Pinpoint the cell where the given text exists, returning its [X, Y] midpoint coordinate. 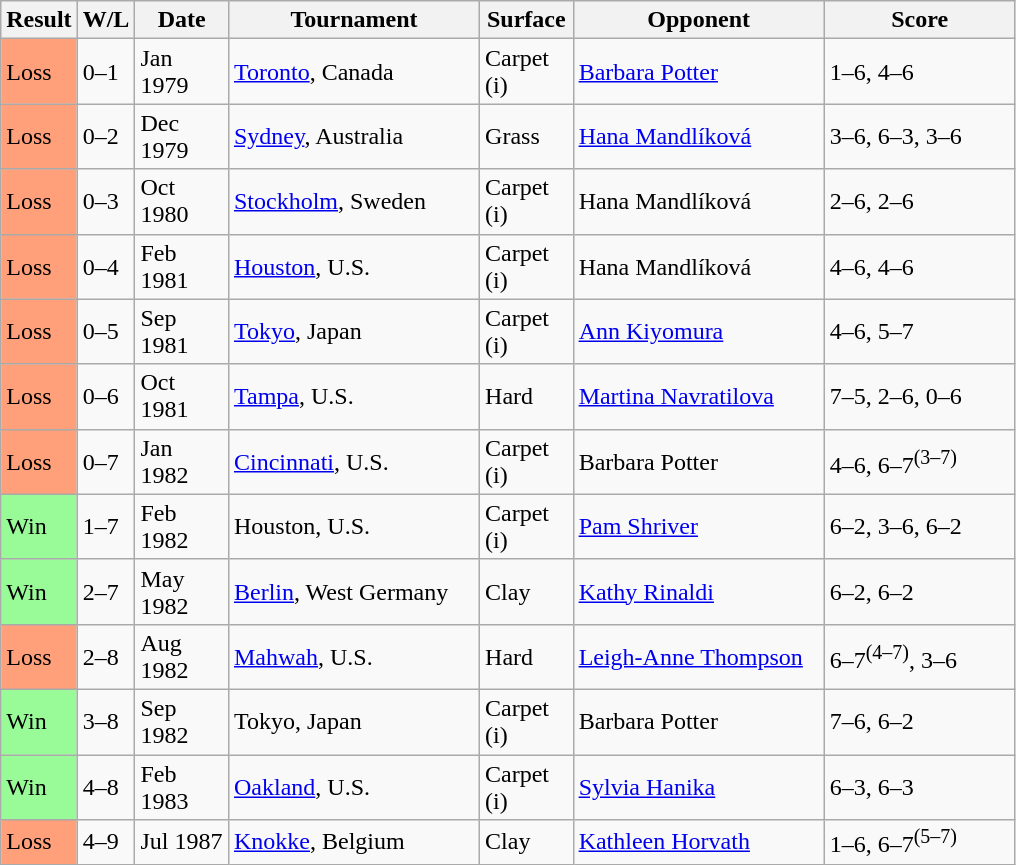
0–4 [106, 266]
Sep 1981 [182, 332]
6–7(4–7), 3–6 [920, 656]
Score [920, 20]
Leigh-Anne Thompson [698, 656]
Mahwah, U.S. [354, 656]
6–2, 3–6, 6–2 [920, 526]
Cincinnati, U.S. [354, 462]
Martina Navratilova [698, 396]
Date [182, 20]
Jan 1982 [182, 462]
Tournament [354, 20]
Tampa, U.S. [354, 396]
Oakland, U.S. [354, 786]
2–6, 2–6 [920, 202]
4–6, 5–7 [920, 332]
0–1 [106, 72]
W/L [106, 20]
3–6, 6–3, 3–6 [920, 136]
Aug 1982 [182, 656]
May 1982 [182, 592]
Oct 1980 [182, 202]
Result [39, 20]
7–5, 2–6, 0–6 [920, 396]
2–8 [106, 656]
1–7 [106, 526]
Knokke, Belgium [354, 842]
Jul 1987 [182, 842]
Jan 1979 [182, 72]
4–6, 6–7(3–7) [920, 462]
Sylvia Hanika [698, 786]
0–6 [106, 396]
3–8 [106, 722]
Feb 1982 [182, 526]
Oct 1981 [182, 396]
6–3, 6–3 [920, 786]
Sydney, Australia [354, 136]
7–6, 6–2 [920, 722]
4–6, 4–6 [920, 266]
Berlin, West Germany [354, 592]
Kathy Rinaldi [698, 592]
0–2 [106, 136]
0–3 [106, 202]
Feb 1983 [182, 786]
Dec 1979 [182, 136]
Kathleen Horvath [698, 842]
2–7 [106, 592]
0–7 [106, 462]
Stockholm, Sweden [354, 202]
Surface [527, 20]
6–2, 6–2 [920, 592]
Grass [527, 136]
1–6, 4–6 [920, 72]
Ann Kiyomura [698, 332]
Toronto, Canada [354, 72]
0–5 [106, 332]
Opponent [698, 20]
4–9 [106, 842]
Pam Shriver [698, 526]
1–6, 6–7(5–7) [920, 842]
4–8 [106, 786]
Feb 1981 [182, 266]
Sep 1982 [182, 722]
